Search for the cell housing the specified text and yield its (X, Y) center coordinate. 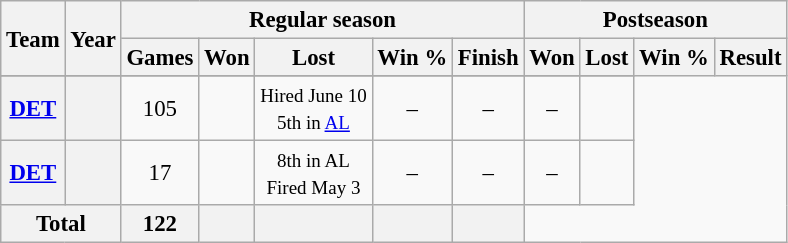
8th in ALFired May 3 (314, 174)
Year (93, 38)
Games (160, 58)
Total (61, 224)
Regular season (322, 20)
17 (160, 174)
Team (33, 38)
Finish (488, 58)
105 (160, 108)
122 (160, 224)
Hired June 105th in AL (314, 108)
Postseason (656, 20)
Result (750, 58)
